Extract the (X, Y) coordinate from the center of the cell holding the provided text.  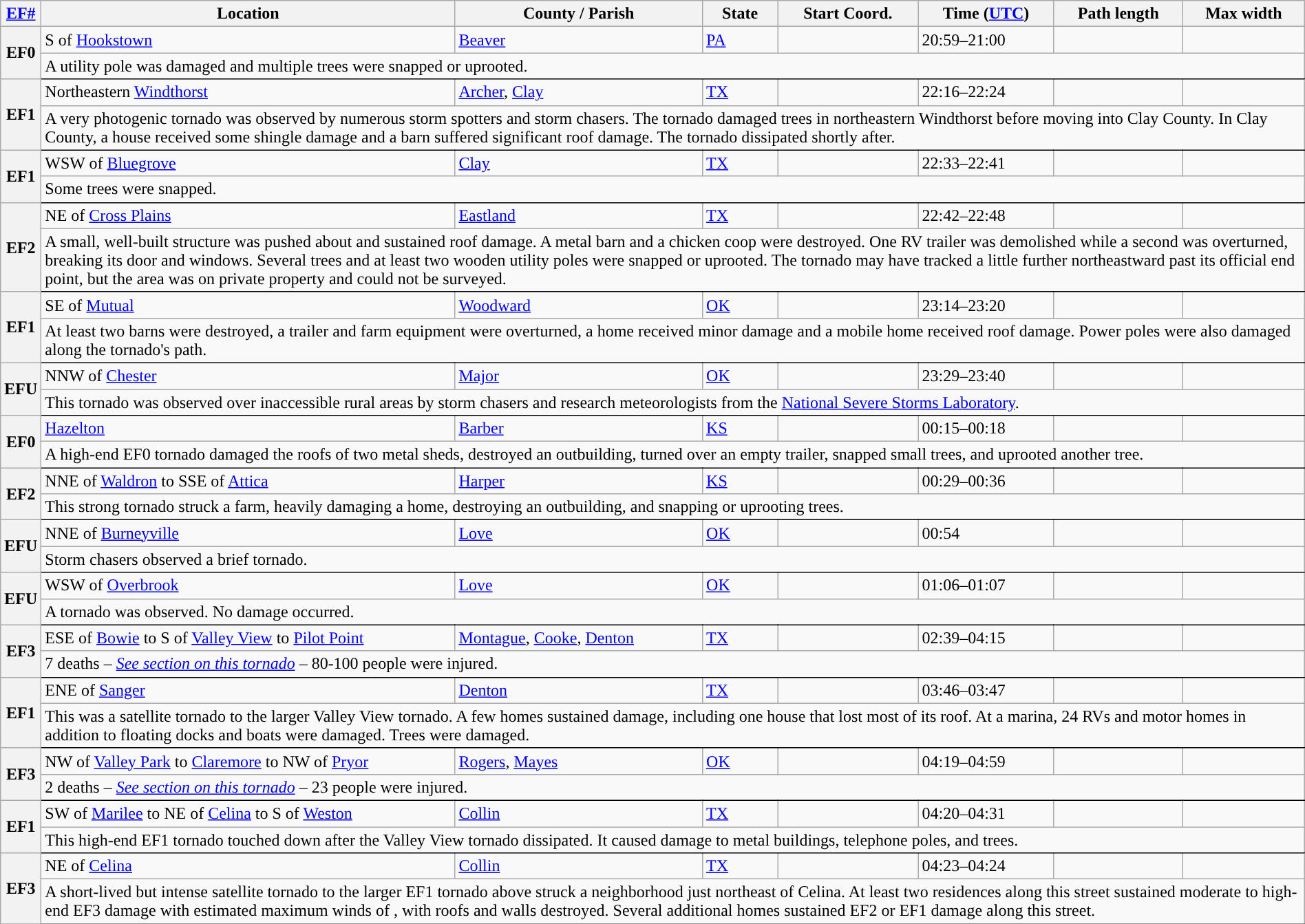
04:20–04:31 (986, 813)
A tornado was observed. No damage occurred. (673, 612)
State (741, 14)
22:42–22:48 (986, 215)
20:59–21:00 (986, 40)
NNW of Chester (248, 376)
Montague, Cooke, Denton (579, 638)
PA (741, 40)
County / Parish (579, 14)
2 deaths – See section on this tornado – 23 people were injured. (673, 787)
Denton (579, 690)
NNE of Burneyville (248, 533)
NNE of Waldron to SSE of Attica (248, 481)
Time (UTC) (986, 14)
NE of Cross Plains (248, 215)
Hazelton (248, 429)
04:19–04:59 (986, 761)
7 deaths – See section on this tornado – 80-100 people were injured. (673, 664)
Archer, Clay (579, 92)
This strong tornado struck a farm, heavily damaging a home, destroying an outbuilding, and snapping or uprooting trees. (673, 507)
This high-end EF1 tornado touched down after the Valley View tornado dissipated. It caused damage to metal buildings, telephone poles, and trees. (673, 840)
01:06–01:07 (986, 585)
Woodward (579, 305)
Some trees were snapped. (673, 189)
23:14–23:20 (986, 305)
Eastland (579, 215)
Storm chasers observed a brief tornado. (673, 559)
00:15–00:18 (986, 429)
Start Coord. (848, 14)
23:29–23:40 (986, 376)
Beaver (579, 40)
Northeastern Windthorst (248, 92)
Max width (1243, 14)
This tornado was observed over inaccessible rural areas by storm chasers and research meteorologists from the National Severe Storms Laboratory. (673, 402)
NE of Celina (248, 866)
WSW of Overbrook (248, 585)
Major (579, 376)
SE of Mutual (248, 305)
ENE of Sanger (248, 690)
Path length (1118, 14)
22:33–22:41 (986, 163)
03:46–03:47 (986, 690)
EF# (21, 14)
SW of Marilee to NE of Celina to S of Weston (248, 813)
WSW of Bluegrove (248, 163)
Location (248, 14)
00:54 (986, 533)
22:16–22:24 (986, 92)
Harper (579, 481)
00:29–00:36 (986, 481)
Barber (579, 429)
S of Hookstown (248, 40)
ESE of Bowie to S of Valley View to Pilot Point (248, 638)
NW of Valley Park to Claremore to NW of Pryor (248, 761)
Clay (579, 163)
Rogers, Mayes (579, 761)
A utility pole was damaged and multiple trees were snapped or uprooted. (673, 66)
04:23–04:24 (986, 866)
02:39–04:15 (986, 638)
